Determine the [x, y] coordinate at the center of the cell enclosing the given text.  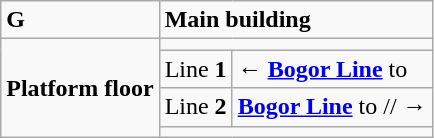
Line 2 [196, 107]
Line 1 [196, 69]
G [80, 20]
Bogor Line to // → [332, 107]
← Bogor Line to [332, 69]
Main building [296, 20]
Platform floor [80, 88]
